Search for the cell housing the specified text and yield its (x, y) center coordinate. 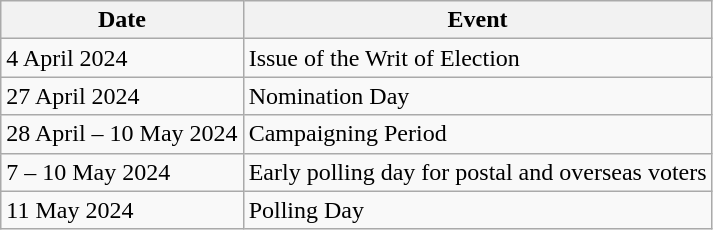
27 April 2024 (122, 96)
7 – 10 May 2024 (122, 172)
28 April – 10 May 2024 (122, 134)
Polling Day (478, 210)
4 April 2024 (122, 58)
Date (122, 20)
11 May 2024 (122, 210)
Event (478, 20)
Early polling day for postal and overseas voters (478, 172)
Campaigning Period (478, 134)
Issue of the Writ of Election (478, 58)
Nomination Day (478, 96)
